Locate the cell with the specified text and output its (x, y) center coordinate. 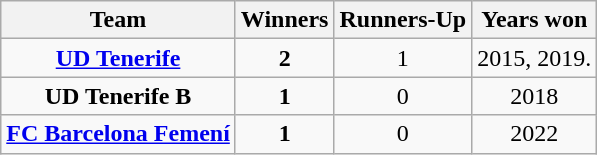
UD Tenerife (118, 58)
Team (118, 20)
Runners-Up (403, 20)
Years won (534, 20)
2 (284, 58)
FC Barcelona Femení (118, 134)
2015, 2019. (534, 58)
2022 (534, 134)
UD Tenerife B (118, 96)
Winners (284, 20)
2018 (534, 96)
